Identify which cell holds the provided text, then report its (X, Y) central coordinate. 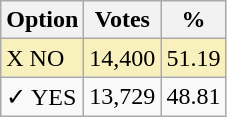
Votes (122, 20)
% (194, 20)
13,729 (122, 97)
14,400 (122, 58)
X NO (42, 58)
48.81 (194, 97)
51.19 (194, 58)
✓ YES (42, 97)
Option (42, 20)
